From the cell containing the given text, extract its center point as [X, Y] coordinate. 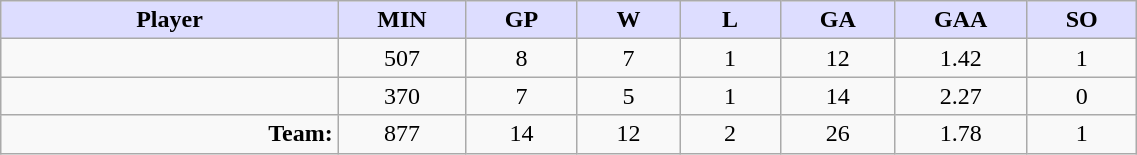
1.42 [961, 58]
2 [730, 134]
507 [402, 58]
SO [1081, 20]
Player [170, 20]
8 [522, 58]
2.27 [961, 96]
5 [628, 96]
0 [1081, 96]
GP [522, 20]
26 [838, 134]
L [730, 20]
W [628, 20]
GA [838, 20]
GAA [961, 20]
MIN [402, 20]
Team: [170, 134]
1.78 [961, 134]
370 [402, 96]
877 [402, 134]
